Output the (X, Y) coordinate of the center of the cell containing the given text.  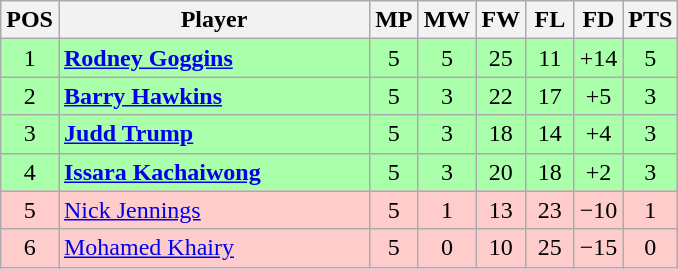
+4 (598, 134)
+14 (598, 58)
11 (550, 58)
+5 (598, 96)
Judd Trump (214, 134)
22 (501, 96)
Mohamed Khairy (214, 248)
PTS (650, 20)
POS (30, 20)
17 (550, 96)
MP (394, 20)
−15 (598, 248)
13 (501, 210)
Rodney Goggins (214, 58)
+2 (598, 172)
4 (30, 172)
Barry Hawkins (214, 96)
Issara Kachaiwong (214, 172)
Nick Jennings (214, 210)
FL (550, 20)
10 (501, 248)
Player (214, 20)
MW (447, 20)
−10 (598, 210)
20 (501, 172)
FD (598, 20)
FW (501, 20)
14 (550, 134)
6 (30, 248)
23 (550, 210)
2 (30, 96)
